Pinpoint the cell where the given text exists, returning its (x, y) midpoint coordinate. 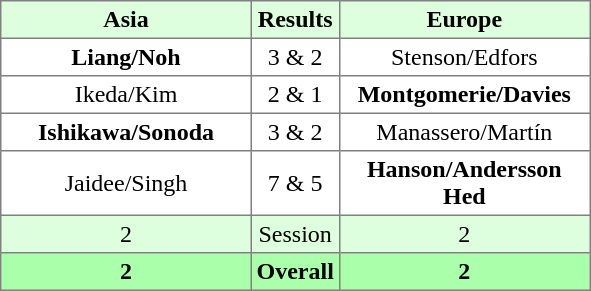
Europe (464, 20)
Jaidee/Singh (126, 183)
Montgomerie/Davies (464, 95)
Asia (126, 20)
Stenson/Edfors (464, 57)
Manassero/Martín (464, 132)
Ikeda/Kim (126, 95)
2 & 1 (295, 95)
Hanson/Andersson Hed (464, 183)
Session (295, 234)
Ishikawa/Sonoda (126, 132)
Liang/Noh (126, 57)
Overall (295, 272)
Results (295, 20)
7 & 5 (295, 183)
